Determine the (X, Y) coordinate at the center of the cell enclosing the given text.  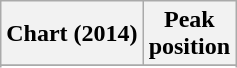
Chart (2014) (72, 34)
Peakposition (189, 34)
